Output the [X, Y] coordinate of the center of the cell containing the given text.  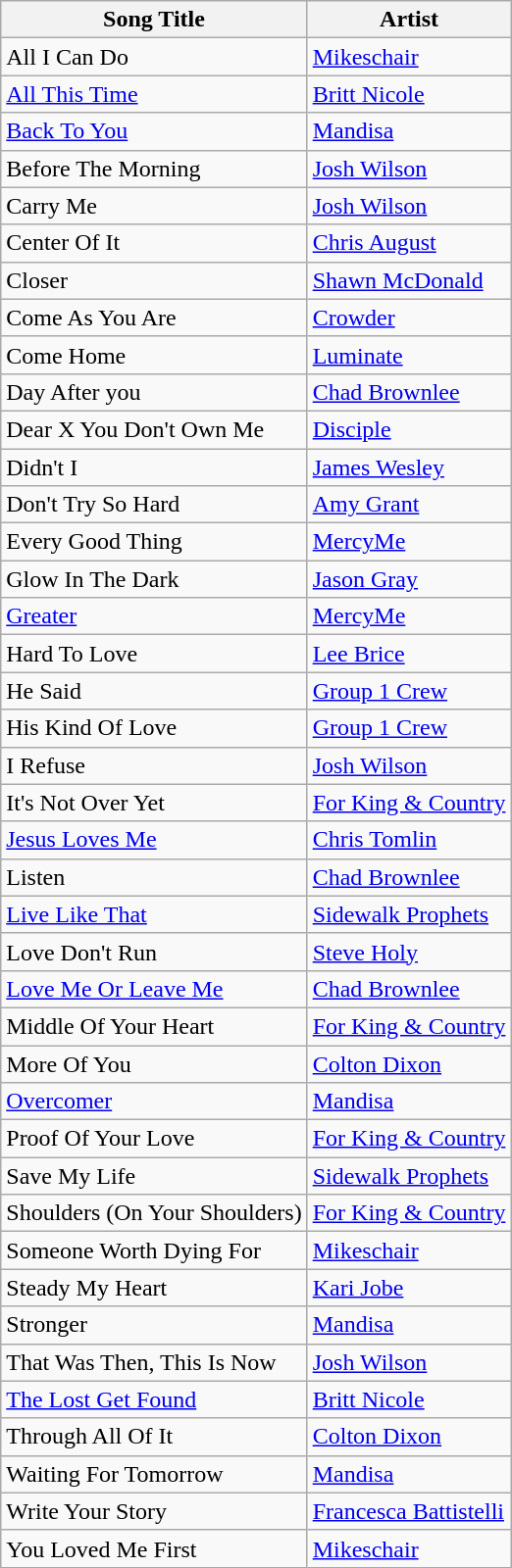
Disciple [409, 429]
It's Not Over Yet [154, 803]
Dear X You Don't Own Me [154, 429]
I Refuse [154, 765]
Overcomer [154, 1102]
Amy Grant [409, 505]
Center Of It [154, 243]
Someone Worth Dying For [154, 1250]
Every Good Thing [154, 542]
Stronger [154, 1325]
All This Time [154, 94]
The Lost Get Found [154, 1399]
Greater [154, 616]
You Loved Me First [154, 1548]
Luminate [409, 355]
Listen [154, 877]
Carry Me [154, 206]
That Was Then, This Is Now [154, 1362]
Day After you [154, 392]
All I Can Do [154, 57]
Come As You Are [154, 318]
Back To You [154, 131]
Lee Brice [409, 654]
Waiting For Tomorrow [154, 1474]
Love Don't Run [154, 952]
Live Like That [154, 914]
Francesca Battistelli [409, 1511]
Kari Jobe [409, 1288]
Jason Gray [409, 579]
Come Home [154, 355]
Middle Of Your Heart [154, 1026]
Closer [154, 280]
Song Title [154, 20]
James Wesley [409, 467]
Hard To Love [154, 654]
Proof Of Your Love [154, 1139]
Chris Tomlin [409, 840]
Before The Morning [154, 169]
Steady My Heart [154, 1288]
Chris August [409, 243]
Steve Holy [409, 952]
Don't Try So Hard [154, 505]
Glow In The Dark [154, 579]
Artist [409, 20]
His Kind Of Love [154, 728]
Through All Of It [154, 1437]
Didn't I [154, 467]
Write Your Story [154, 1511]
He Said [154, 691]
Save My Life [154, 1176]
Love Me Or Leave Me [154, 989]
Crowder [409, 318]
Shoulders (On Your Shoulders) [154, 1213]
Shawn McDonald [409, 280]
More Of You [154, 1063]
Jesus Loves Me [154, 840]
